For the text-containing cell, return its midpoint in [X, Y] coordinate format. 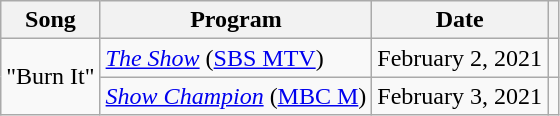
February 2, 2021 [460, 58]
February 3, 2021 [460, 96]
The Show (SBS MTV) [236, 58]
Show Champion (MBC M) [236, 96]
"Burn It" [50, 77]
Song [50, 20]
Date [460, 20]
Program [236, 20]
